Output the [X, Y] coordinate of the center of the cell containing the given text.  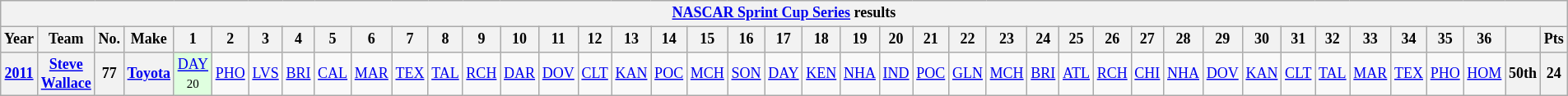
LVS [265, 74]
26 [1112, 39]
1 [193, 39]
NASCAR Sprint Cup Series results [784, 13]
DAY20 [193, 74]
23 [1007, 39]
32 [1333, 39]
DAR [520, 74]
30 [1262, 39]
KEN [821, 74]
2011 [20, 74]
4 [298, 39]
17 [784, 39]
22 [968, 39]
5 [333, 39]
Team [66, 39]
SON [746, 74]
No. [109, 39]
12 [594, 39]
31 [1299, 39]
36 [1485, 39]
35 [1445, 39]
7 [410, 39]
27 [1147, 39]
10 [520, 39]
29 [1222, 39]
CAL [333, 74]
28 [1184, 39]
19 [860, 39]
3 [265, 39]
18 [821, 39]
Pts [1554, 39]
14 [669, 39]
13 [631, 39]
21 [931, 39]
CHI [1147, 74]
16 [746, 39]
34 [1409, 39]
77 [109, 74]
HOM [1485, 74]
Toyota [148, 74]
ATL [1077, 74]
IND [896, 74]
20 [896, 39]
25 [1077, 39]
8 [445, 39]
6 [371, 39]
11 [558, 39]
9 [482, 39]
DAY [784, 74]
GLN [968, 74]
2 [230, 39]
Year [20, 39]
Steve Wallace [66, 74]
50th [1523, 74]
Make [148, 39]
33 [1370, 39]
15 [707, 39]
